Output the [x, y] coordinate of the center of the cell containing the given text.  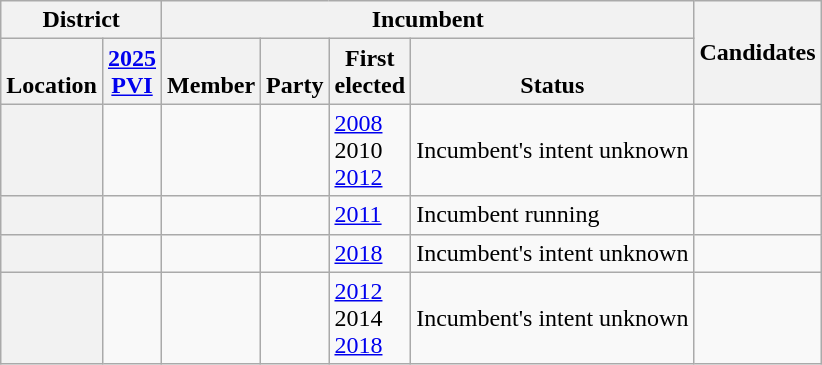
2018 [370, 253]
Incumbent running [552, 215]
Member [212, 72]
Firstelected [370, 72]
Incumbent [428, 20]
Candidates [758, 52]
Location [52, 72]
20122014 2018 [370, 318]
2011 [370, 215]
20082010 2012 [370, 150]
Status [552, 72]
2025PVI [132, 72]
Party [295, 72]
District [82, 20]
